Provide the (x, y) coordinate of the cell's center where the given text is located.  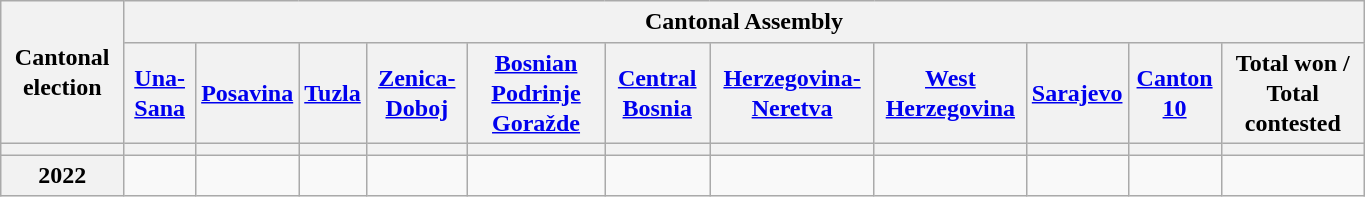
Canton 10 (1174, 93)
Una-Sana (160, 93)
Total won / Total contested (1292, 93)
Central Bosnia (658, 93)
Herzegovina-Neretva (792, 93)
Tuzla (333, 93)
West Herzegovina (950, 93)
2022 (62, 176)
Cantonal Assembly (744, 22)
Cantonal election (62, 72)
Posavina (248, 93)
Zenica-Doboj (416, 93)
Sarajevo (1077, 93)
Bosnian Podrinje Goražde (536, 93)
